Identify which cell holds the provided text, then report its (x, y) central coordinate. 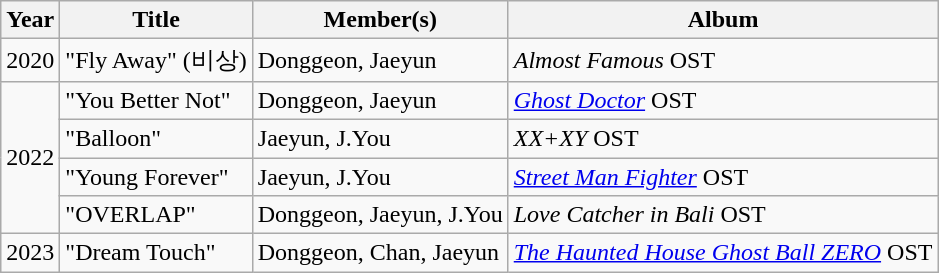
Ghost Doctor OST (723, 100)
XX+XY OST (723, 138)
2023 (30, 253)
"Young Forever" (156, 177)
Donggeon, Jaeyun, J.You (380, 215)
Love Catcher in Bali OST (723, 215)
"Fly Away" (비상) (156, 60)
"You Better Not" (156, 100)
Donggeon, Chan, Jaeyun (380, 253)
"OVERLAP" (156, 215)
2022 (30, 157)
"Dream Touch" (156, 253)
"Balloon" (156, 138)
2020 (30, 60)
Year (30, 20)
Street Man Fighter OST (723, 177)
Almost Famous OST (723, 60)
The Haunted House Ghost Ball ZERO OST (723, 253)
Album (723, 20)
Title (156, 20)
Member(s) (380, 20)
